Detect which cell encompasses the target text, then output its (x, y) center coordinate. 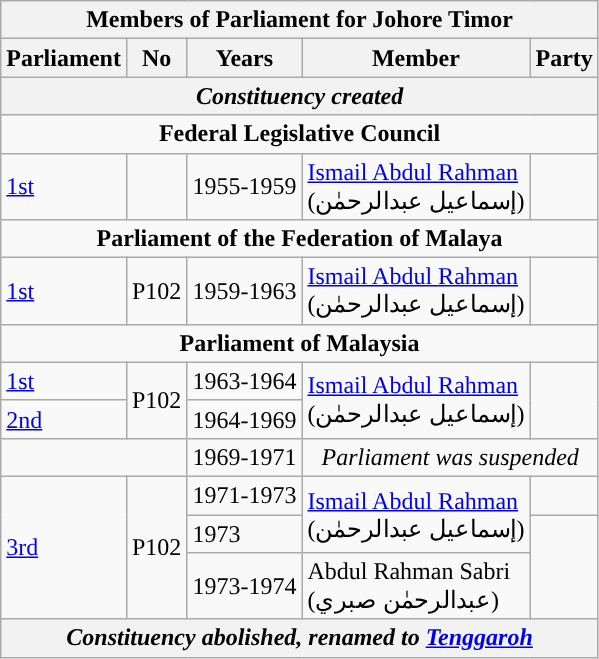
1971-1973 (244, 495)
Member (416, 58)
Parliament was suspended (450, 457)
No (156, 58)
Party (564, 58)
3rd (64, 548)
1955-1959 (244, 186)
Years (244, 58)
Parliament (64, 58)
2nd (64, 419)
1973 (244, 533)
1973-1974 (244, 586)
1969-1971 (244, 457)
Federal Legislative Council (300, 134)
Parliament of the Federation of Malaya (300, 239)
1964-1969 (244, 419)
Members of Parliament for Johore Timor (300, 20)
Constituency created (300, 96)
Abdul Rahman Sabri (عبدالرحمٰن صبري) (416, 586)
1959-1963 (244, 292)
Parliament of Malaysia (300, 343)
1963-1964 (244, 381)
Constituency abolished, renamed to Tenggaroh (300, 638)
